Extract the [X, Y] coordinate from the center of the cell holding the provided text.  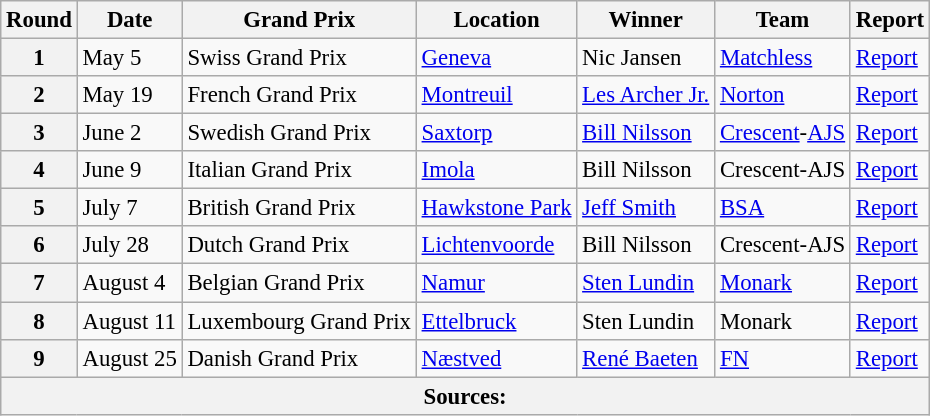
June 2 [130, 133]
May 5 [130, 58]
5 [39, 208]
Swedish Grand Prix [299, 133]
Grand Prix [299, 20]
British Grand Prix [299, 208]
Swiss Grand Prix [299, 58]
9 [39, 358]
Nic Jansen [646, 58]
3 [39, 133]
August 25 [130, 358]
Danish Grand Prix [299, 358]
Date [130, 20]
8 [39, 321]
July 7 [130, 208]
Saxtorp [496, 133]
August 11 [130, 321]
1 [39, 58]
Belgian Grand Prix [299, 283]
6 [39, 245]
4 [39, 170]
Round [39, 20]
Ettelbruck [496, 321]
Location [496, 20]
Namur [496, 283]
2 [39, 95]
June 9 [130, 170]
Italian Grand Prix [299, 170]
Luxembourg Grand Prix [299, 321]
August 4 [130, 283]
Winner [646, 20]
Imola [496, 170]
BSA [783, 208]
Team [783, 20]
Geneva [496, 58]
Sources: [466, 396]
Montreuil [496, 95]
Dutch Grand Prix [299, 245]
7 [39, 283]
Les Archer Jr. [646, 95]
Matchless [783, 58]
Hawkstone Park [496, 208]
Jeff Smith [646, 208]
FN [783, 358]
Norton [783, 95]
July 28 [130, 245]
Lichtenvoorde [496, 245]
French Grand Prix [299, 95]
Næstved [496, 358]
René Baeten [646, 358]
May 19 [130, 95]
